Output the [X, Y] coordinate of the center of the cell containing the given text.  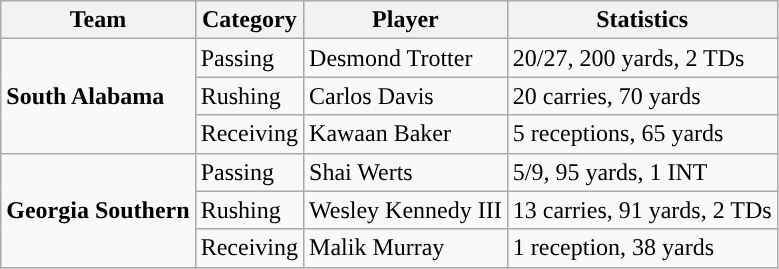
Statistics [642, 20]
Wesley Kennedy III [406, 210]
1 reception, 38 yards [642, 248]
Malik Murray [406, 248]
Player [406, 20]
Shai Werts [406, 172]
Category [249, 20]
Desmond Trotter [406, 58]
South Alabama [98, 96]
13 carries, 91 yards, 2 TDs [642, 210]
5/9, 95 yards, 1 INT [642, 172]
5 receptions, 65 yards [642, 134]
Team [98, 20]
Georgia Southern [98, 210]
Carlos Davis [406, 96]
Kawaan Baker [406, 134]
20/27, 200 yards, 2 TDs [642, 58]
20 carries, 70 yards [642, 96]
